Detect which cell encompasses the target text, then output its (X, Y) center coordinate. 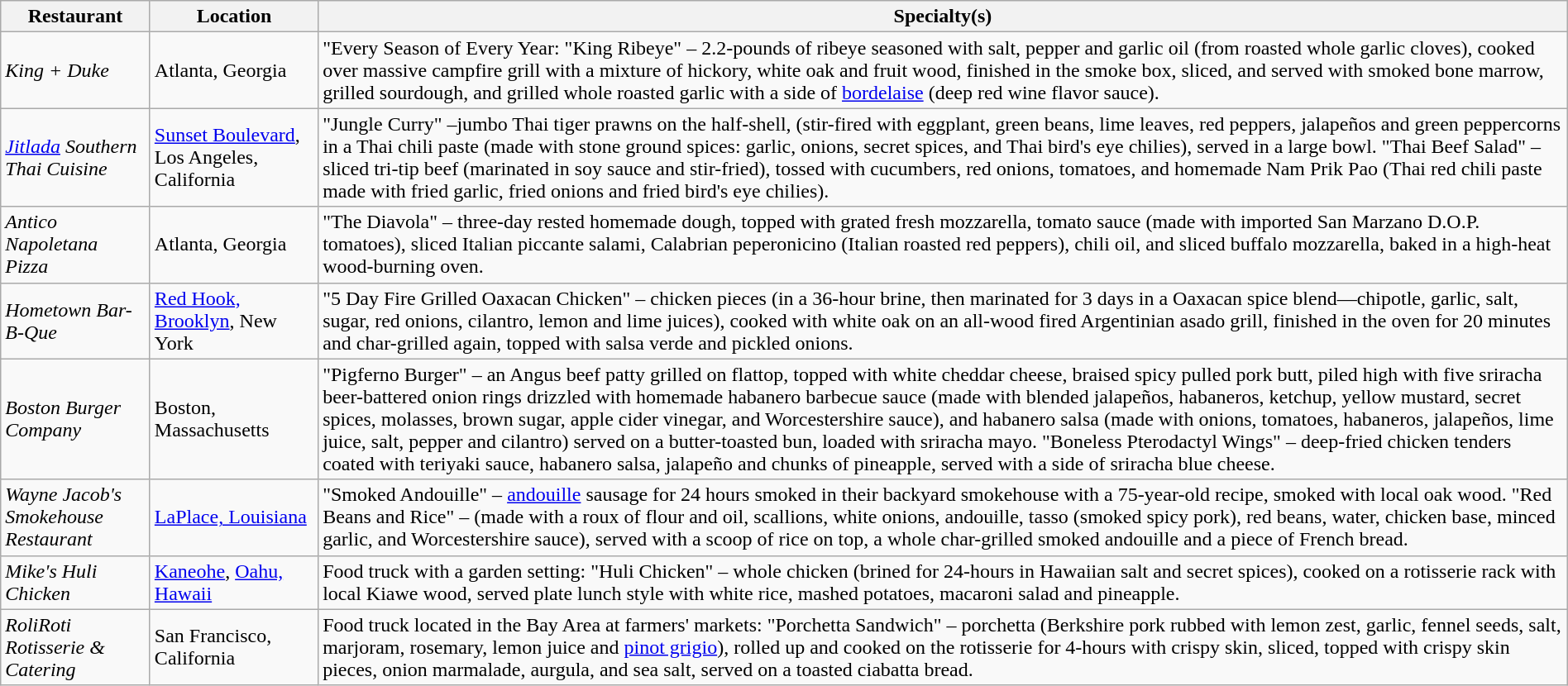
Mike's Huli Chicken (76, 582)
Boston Burger Company (76, 419)
Jitlada Southern Thai Cuisine (76, 157)
King + Duke (76, 70)
RoliRoti Rotisserie & Catering (76, 647)
Restaurant (76, 17)
Kaneohe, Oahu, Hawaii (233, 582)
Boston, Massachusetts (233, 419)
LaPlace, Louisiana (233, 517)
Location (233, 17)
Antico Napoletana Pizza (76, 245)
San Francisco, California (233, 647)
Sunset Boulevard, Los Angeles, California (233, 157)
Red Hook, Brooklyn, New York (233, 321)
Specialty(s) (943, 17)
Wayne Jacob's Smokehouse Restaurant (76, 517)
Hometown Bar-B-Que (76, 321)
